Find where the given text appears and provide that cell's center as [X, Y] coordinate. 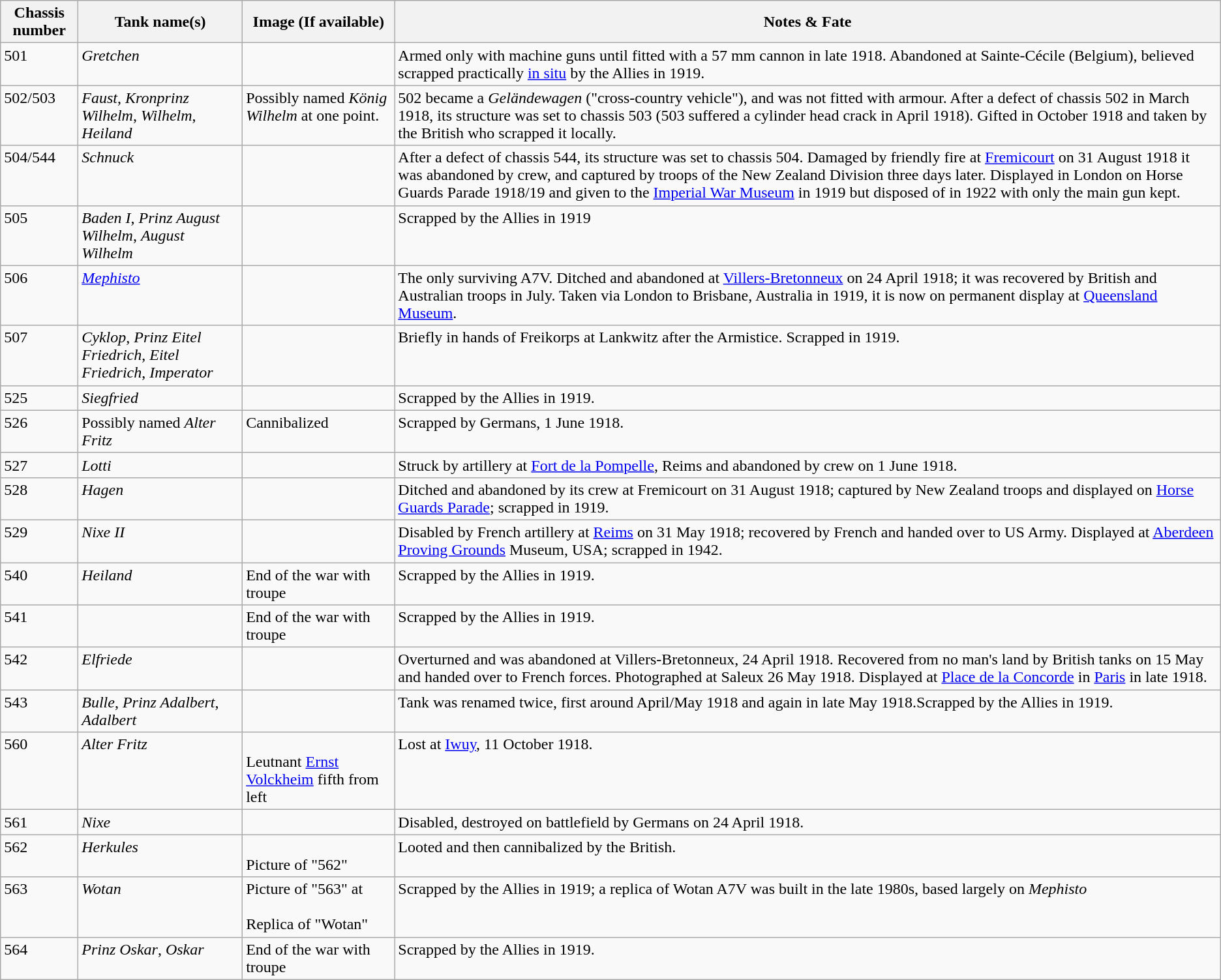
Tank name(s) [160, 22]
505 [39, 235]
562 [39, 855]
Schnuck [160, 175]
Cannibalized [318, 432]
527 [39, 465]
Scrapped by the Allies in 1919; a replica of Wotan A7V was built in the late 1980s, based largely on Mephisto [807, 907]
Faust, Kronprinz Wilhelm, Wilhelm, Heiland [160, 115]
542 [39, 669]
540 [39, 583]
525 [39, 398]
Bulle, Prinz Adalbert, Adalbert [160, 711]
Herkules [160, 855]
Notes & Fate [807, 22]
528 [39, 498]
Lotti [160, 465]
Cyklop, Prinz Eitel Friedrich, Eitel Friedrich, Imperator [160, 355]
Looted and then cannibalized by the British. [807, 855]
Picture of "562" [318, 855]
526 [39, 432]
Siegfried [160, 398]
Image (If available) [318, 22]
561 [39, 822]
Picture of "563" at Replica of "Wotan" [318, 907]
Struck by artillery at Fort de la Pompelle, Reims and abandoned by crew on 1 June 1918. [807, 465]
Gretchen [160, 64]
Disabled, destroyed on battlefield by Germans on 24 April 1918. [807, 822]
Mephisto [160, 295]
Possibly named König Wilhelm at one point. [318, 115]
543 [39, 711]
Baden I, Prinz August Wilhelm, August Wilhelm [160, 235]
Scrapped by Germans, 1 June 1918. [807, 432]
504/544 [39, 175]
Nixe [160, 822]
Possibly named Alter Fritz [160, 432]
Elfriede [160, 669]
563 [39, 907]
Heiland [160, 583]
Hagen [160, 498]
Wotan [160, 907]
Briefly in hands of Freikorps at Lankwitz after the Armistice. Scrapped in 1919. [807, 355]
564 [39, 958]
Tank was renamed twice, first around April/May 1918 and again in late May 1918.Scrapped by the Allies in 1919. [807, 711]
Lost at Iwuy, 11 October 1918. [807, 771]
506 [39, 295]
Prinz Oskar, Oskar [160, 958]
Chassis number [39, 22]
Alter Fritz [160, 771]
507 [39, 355]
Leutnant Ernst Volckheim fifth from left [318, 771]
Nixe II [160, 541]
502/503 [39, 115]
Scrapped by the Allies in 1919 [807, 235]
529 [39, 541]
501 [39, 64]
541 [39, 626]
560 [39, 771]
